Capture the cell that displays the provided text and extract its [x, y] central coordinate. 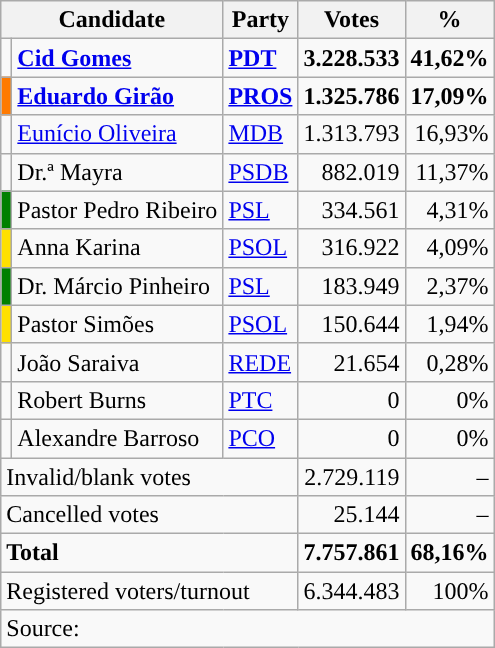
1.313.793 [352, 134]
João Saraiva [118, 362]
4,09% [450, 248]
7.757.861 [352, 553]
1.325.786 [352, 96]
Invalid/blank votes [150, 477]
3.228.533 [352, 58]
6.344.483 [352, 591]
Party [260, 20]
MDB [260, 134]
PTC [260, 400]
Pastor Pedro Ribeiro [118, 210]
0,28% [450, 362]
PCO [260, 438]
Total [150, 553]
4,31% [450, 210]
PDT [260, 58]
100% [450, 591]
68,16% [450, 553]
150.644 [352, 324]
PROS [260, 96]
183.949 [352, 286]
Source: [248, 629]
Votes [352, 20]
Cancelled votes [150, 515]
Cid Gomes [118, 58]
41,62% [450, 58]
1,94% [450, 324]
2,37% [450, 286]
PSDB [260, 172]
Dr.ª Mayra [118, 172]
Robert Burns [118, 400]
16,93% [450, 134]
17,09% [450, 96]
11,37% [450, 172]
Anna Karina [118, 248]
Registered voters/turnout [150, 591]
334.561 [352, 210]
316.922 [352, 248]
Pastor Simões [118, 324]
Alexandre Barroso [118, 438]
REDE [260, 362]
Dr. Márcio Pinheiro [118, 286]
% [450, 20]
882.019 [352, 172]
21.654 [352, 362]
2.729.119 [352, 477]
Eduardo Girão [118, 96]
Eunício Oliveira [118, 134]
25.144 [352, 515]
Candidate [112, 20]
